Pinpoint the cell where the given text exists, returning its [X, Y] midpoint coordinate. 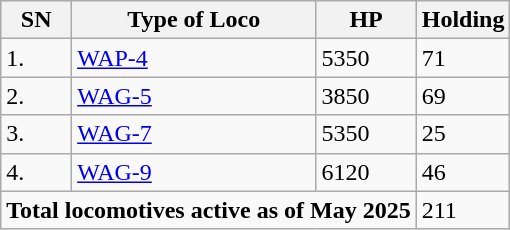
1. [36, 58]
HP [366, 20]
25 [463, 134]
SN [36, 20]
WAG-7 [194, 134]
WAP-4 [194, 58]
Type of Loco [194, 20]
2. [36, 96]
211 [463, 210]
4. [36, 172]
71 [463, 58]
WAG-5 [194, 96]
3. [36, 134]
69 [463, 96]
46 [463, 172]
3850 [366, 96]
WAG-9 [194, 172]
Total locomotives active as of May 2025 [208, 210]
Holding [463, 20]
6120 [366, 172]
